Pinpoint the cell where the given text exists, returning its (X, Y) midpoint coordinate. 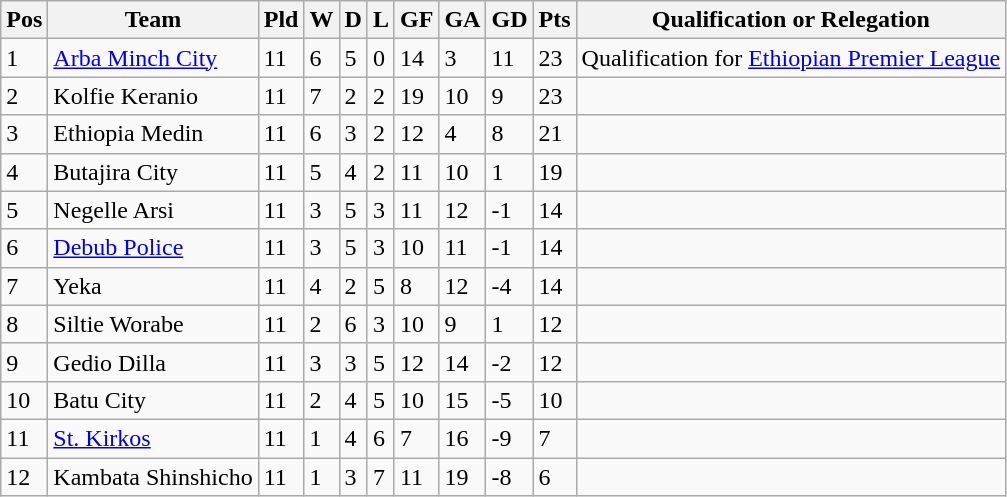
-9 (510, 438)
Siltie Worabe (153, 324)
Yeka (153, 286)
Arba Minch City (153, 58)
-8 (510, 477)
GA (462, 20)
St. Kirkos (153, 438)
Ethiopia Medin (153, 134)
Kolfie Keranio (153, 96)
Batu City (153, 400)
21 (554, 134)
-2 (510, 362)
Pos (24, 20)
D (353, 20)
Kambata Shinshicho (153, 477)
0 (380, 58)
Butajira City (153, 172)
Qualification or Relegation (791, 20)
GF (416, 20)
Qualification for Ethiopian Premier League (791, 58)
-5 (510, 400)
GD (510, 20)
16 (462, 438)
Gedio Dilla (153, 362)
Pts (554, 20)
Pld (281, 20)
Debub Police (153, 248)
15 (462, 400)
Team (153, 20)
Negelle Arsi (153, 210)
L (380, 20)
W (322, 20)
-4 (510, 286)
